Pinpoint the cell where the given text exists, returning its (X, Y) midpoint coordinate. 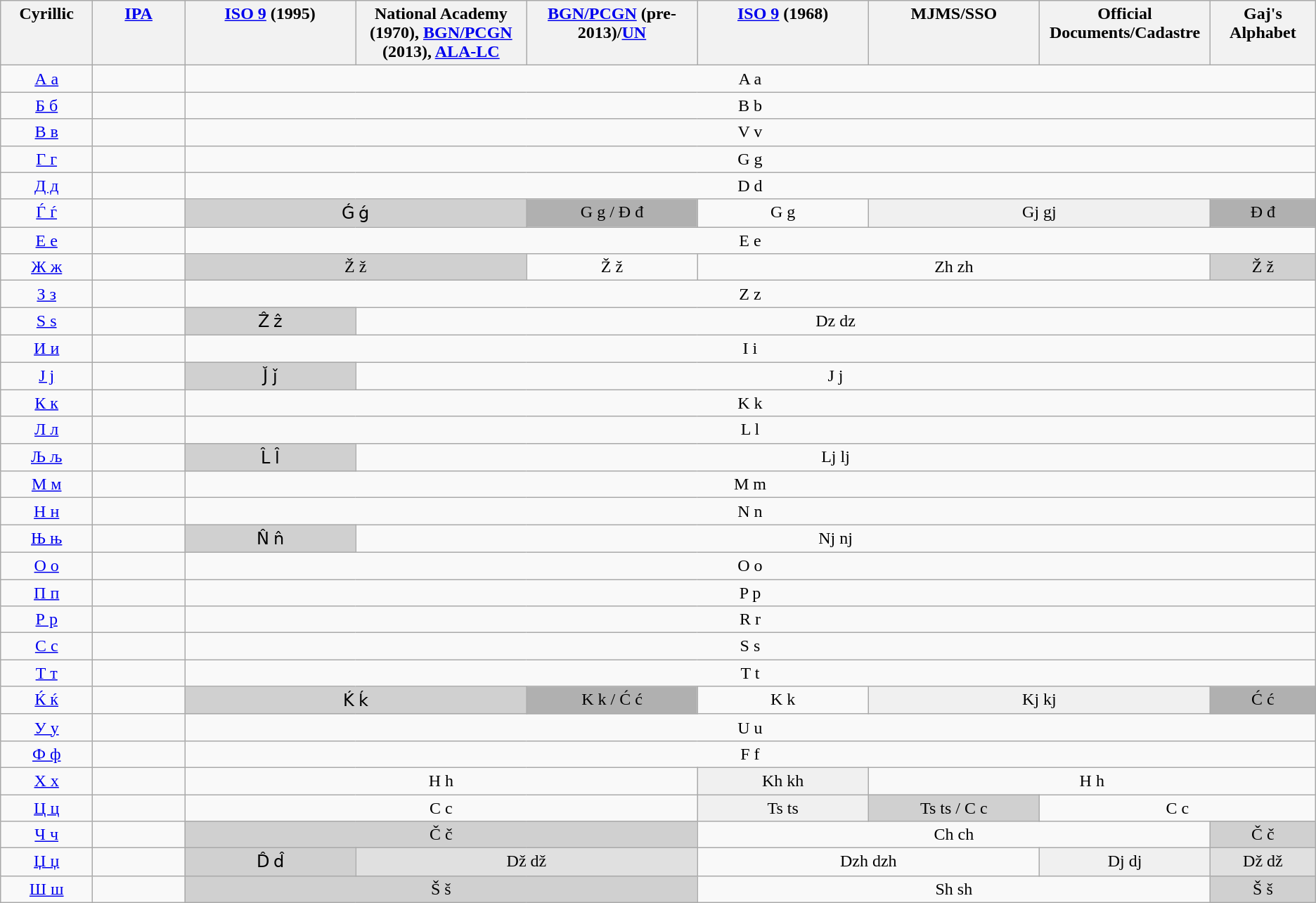
B b (751, 105)
Official Documents/Cadastre (1125, 33)
Ch ch (953, 835)
Г г (46, 159)
Ć ć (1263, 700)
Nj nj (835, 539)
Д д (46, 186)
IPA (139, 33)
Ш ш (46, 889)
Gj gj (1039, 213)
Ж ж (46, 267)
I i (751, 348)
T t (751, 673)
ISO 9 (1995) (270, 33)
Lj lj (835, 457)
G g / Đ đ (612, 213)
Kj kj (1039, 700)
Е е (46, 241)
П п (46, 593)
Џ џ (46, 862)
K k / Ć ć (612, 700)
D d (751, 186)
Z z (751, 294)
BGN/PCGN (pre-2013)/UN (612, 33)
D̂ d̂ (270, 862)
R r (751, 620)
Ts ts / C c (953, 808)
Ч ч (46, 835)
Dz dz (835, 321)
F f (751, 754)
MJMS/SSO (953, 33)
A a (751, 79)
С с (46, 646)
У у (46, 727)
V v (751, 132)
Ќ ќ (46, 700)
З з (46, 294)
В в (46, 132)
Ḱ ḱ (356, 700)
Л л (46, 430)
Gaj's Alphabet (1263, 33)
J j (835, 376)
N n (751, 511)
Sh sh (953, 889)
U u (751, 727)
Kh kh (783, 781)
Б б (46, 105)
O o (751, 565)
Dzh dzh (868, 862)
National Academy (1970), BGN/PCGN (2013), ALA-LC (441, 33)
Ц ц (46, 808)
Љ љ (46, 457)
P p (751, 593)
Ts ts (783, 808)
И и (46, 348)
Ф ф (46, 754)
Đ đ (1263, 213)
О о (46, 565)
К к (46, 403)
Zh zh (953, 267)
S s (751, 646)
Cyrillic (46, 33)
M m (751, 485)
E e (751, 241)
L̂ l̂ (270, 457)
Ẑ ẑ (270, 321)
Dj dj (1125, 862)
Ǵ ǵ (356, 213)
Ј ј (46, 376)
Р р (46, 620)
Њ њ (46, 539)
Н н (46, 511)
N̂ n̂ (270, 539)
А а (46, 79)
L l (751, 430)
Х х (46, 781)
М м (46, 485)
Ѕ ѕ (46, 321)
Ѓ ѓ (46, 213)
Т т (46, 673)
ISO 9 (1968) (783, 33)
J̌ ǰ (270, 376)
